Detect which cell encompasses the target text, then output its (X, Y) center coordinate. 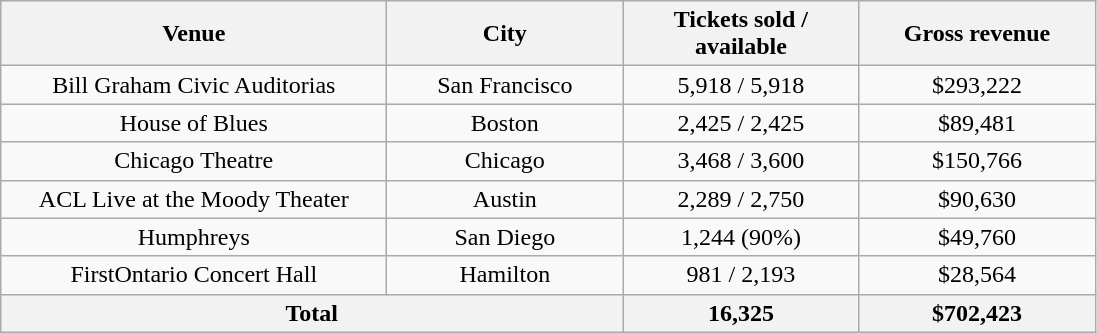
Austin (505, 199)
$150,766 (977, 161)
$293,222 (977, 85)
Venue (194, 34)
Total (312, 313)
ACL Live at the Moody Theater (194, 199)
Chicago Theatre (194, 161)
City (505, 34)
5,918 / 5,918 (741, 85)
2,289 / 2,750 (741, 199)
2,425 / 2,425 (741, 123)
San Diego (505, 237)
16,325 (741, 313)
Humphreys (194, 237)
Gross revenue (977, 34)
Hamilton (505, 275)
Boston (505, 123)
$49,760 (977, 237)
Tickets sold / available (741, 34)
$89,481 (977, 123)
3,468 / 3,600 (741, 161)
FirstOntario Concert Hall (194, 275)
Bill Graham Civic Auditorias (194, 85)
Chicago (505, 161)
House of Blues (194, 123)
San Francisco (505, 85)
981 / 2,193 (741, 275)
$28,564 (977, 275)
$702,423 (977, 313)
1,244 (90%) (741, 237)
$90,630 (977, 199)
